Provide the [X, Y] coordinate of the cell's center where the given text is located.  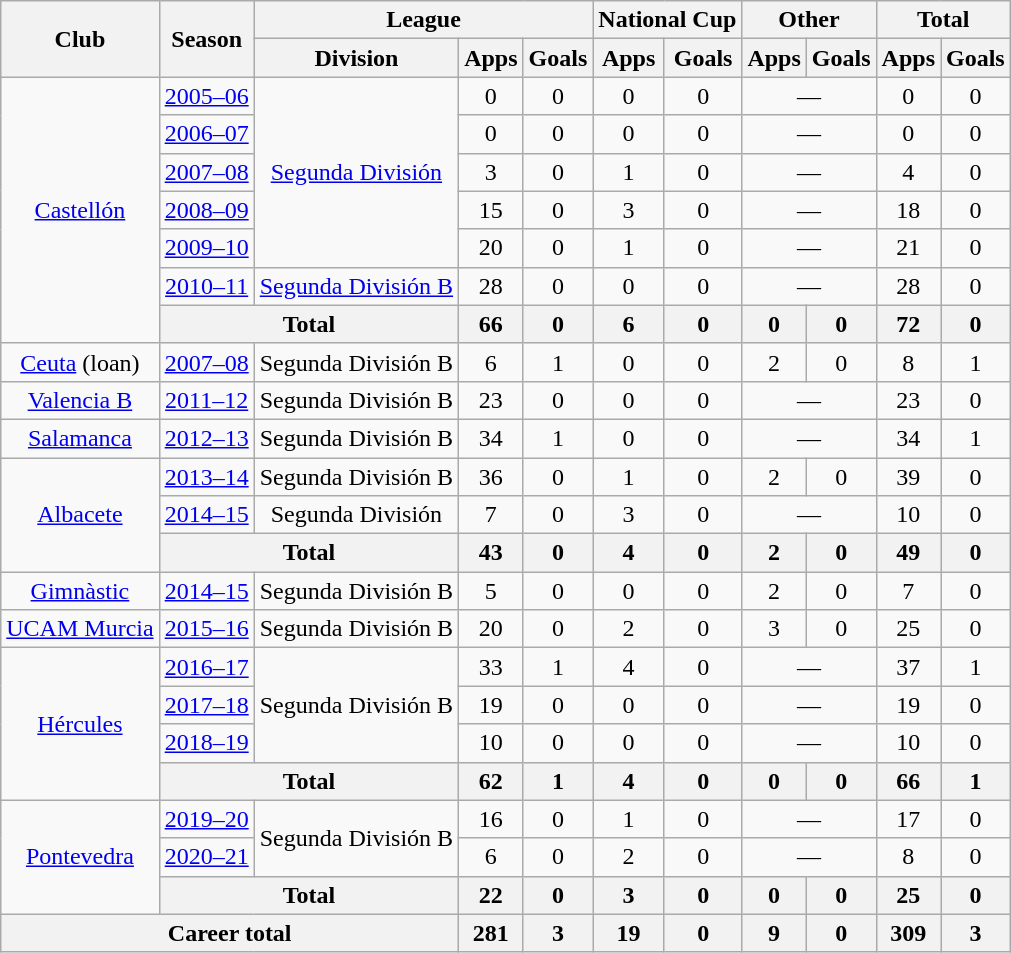
2015–16 [206, 629]
2018–19 [206, 743]
Club [80, 39]
Hércules [80, 724]
Ceuta (loan) [80, 362]
21 [908, 248]
Albacete [80, 515]
UCAM Murcia [80, 629]
62 [491, 781]
43 [491, 553]
2019–20 [206, 819]
39 [908, 477]
15 [491, 210]
5 [491, 591]
309 [908, 933]
49 [908, 553]
Division [356, 58]
36 [491, 477]
2020–21 [206, 857]
18 [908, 210]
Career total [230, 933]
Season [206, 39]
National Cup [668, 20]
Castellón [80, 210]
2013–14 [206, 477]
2009–10 [206, 248]
Other [809, 20]
281 [491, 933]
33 [491, 667]
2016–17 [206, 667]
2012–13 [206, 438]
9 [774, 933]
2006–07 [206, 134]
22 [491, 895]
League [424, 20]
17 [908, 819]
16 [491, 819]
Gimnàstic [80, 591]
72 [908, 324]
Salamanca [80, 438]
2010–11 [206, 286]
37 [908, 667]
2008–09 [206, 210]
2005–06 [206, 96]
2011–12 [206, 400]
Valencia B [80, 400]
Pontevedra [80, 857]
2017–18 [206, 705]
